For the text-containing cell, return its midpoint in (X, Y) coordinate format. 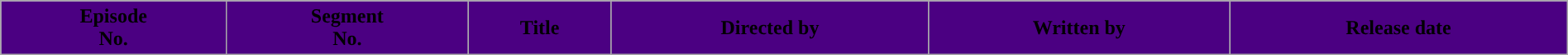
EpisodeNo. (114, 28)
Directed by (770, 28)
Written by (1079, 28)
Release date (1399, 28)
Title (539, 28)
SegmentNo. (347, 28)
